Extract the (X, Y) coordinate from the center of the cell holding the provided text.  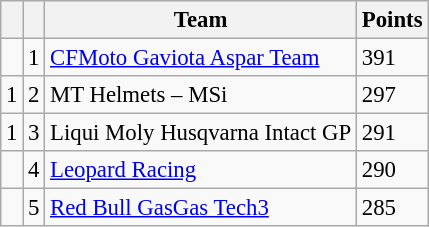
391 (392, 58)
MT Helmets – MSi (201, 95)
Red Bull GasGas Tech3 (201, 208)
285 (392, 208)
3 (34, 133)
CFMoto Gaviota Aspar Team (201, 58)
Leopard Racing (201, 170)
297 (392, 95)
4 (34, 170)
Points (392, 20)
5 (34, 208)
291 (392, 133)
Team (201, 20)
290 (392, 170)
Liqui Moly Husqvarna Intact GP (201, 133)
2 (34, 95)
